Determine the [X, Y] coordinate at the center of the cell enclosing the given text.  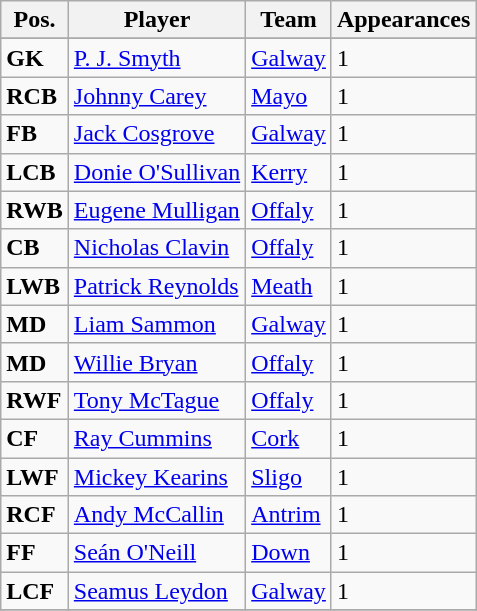
Eugene Mulligan [156, 210]
Andy McCallin [156, 515]
RWB [35, 210]
RCF [35, 515]
Ray Cummins [156, 438]
RWF [35, 400]
Antrim [289, 515]
Mayo [289, 96]
FF [35, 553]
CF [35, 438]
Sligo [289, 477]
Mickey Kearins [156, 477]
Liam Sammon [156, 324]
Seán O'Neill [156, 553]
LCB [35, 172]
Donie O'Sullivan [156, 172]
Seamus Leydon [156, 591]
Meath [289, 286]
Team [289, 20]
GK [35, 58]
Appearances [403, 20]
Patrick Reynolds [156, 286]
RCB [35, 96]
Cork [289, 438]
Down [289, 553]
Pos. [35, 20]
Kerry [289, 172]
P. J. Smyth [156, 58]
Nicholas Clavin [156, 248]
FB [35, 134]
Willie Bryan [156, 362]
LWF [35, 477]
LWB [35, 286]
Jack Cosgrove [156, 134]
Johnny Carey [156, 96]
Player [156, 20]
LCF [35, 591]
CB [35, 248]
Tony McTague [156, 400]
